Return the (X, Y) coordinate for the center point of the cell that contains the specified text.  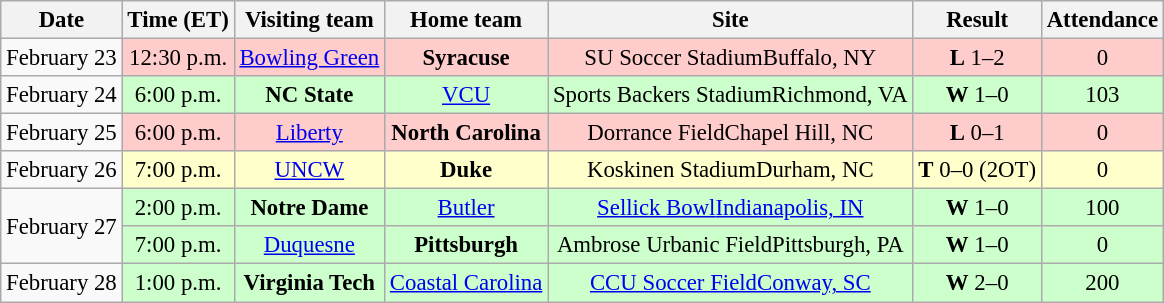
100 (1102, 208)
UNCW (309, 170)
Butler (466, 208)
February 25 (62, 133)
Koskinen StadiumDurham, NC (730, 170)
Time (ET) (178, 20)
SU Soccer StadiumBuffalo, NY (730, 58)
Notre Dame (309, 208)
Syracuse (466, 58)
February 26 (62, 170)
Liberty (309, 133)
NC State (309, 95)
L 1–2 (977, 58)
Result (977, 20)
L 0–1 (977, 133)
Duquesne (309, 245)
February 28 (62, 283)
February 23 (62, 58)
Home team (466, 20)
1:00 p.m. (178, 283)
North Carolina (466, 133)
Virginia Tech (309, 283)
T 0–0 (2OT) (977, 170)
VCU (466, 95)
Coastal Carolina (466, 283)
Site (730, 20)
Pittsburgh (466, 245)
February 27 (62, 226)
Visiting team (309, 20)
CCU Soccer FieldConway, SC (730, 283)
Sports Backers StadiumRichmond, VA (730, 95)
103 (1102, 95)
Date (62, 20)
Attendance (1102, 20)
February 24 (62, 95)
Dorrance FieldChapel Hill, NC (730, 133)
Sellick BowlIndianapolis, IN (730, 208)
Bowling Green (309, 58)
12:30 p.m. (178, 58)
Duke (466, 170)
W 2–0 (977, 283)
200 (1102, 283)
Ambrose Urbanic FieldPittsburgh, PA (730, 245)
2:00 p.m. (178, 208)
